Find where the given text appears and provide that cell's center as [x, y] coordinate. 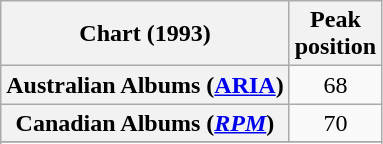
70 [335, 123]
Peakposition [335, 34]
Chart (1993) [145, 34]
68 [335, 85]
Canadian Albums (RPM) [145, 123]
Australian Albums (ARIA) [145, 85]
